Extract the [X, Y] coordinate from the center of the cell holding the provided text.  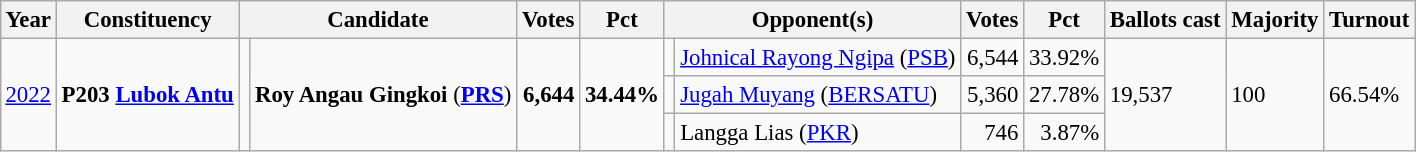
Majority [1275, 20]
Johnical Rayong Ngipa (PSB) [818, 57]
Langga Lias (PKR) [818, 133]
Turnout [1370, 20]
Ballots cast [1164, 20]
6,644 [548, 94]
27.78% [1064, 95]
19,537 [1164, 94]
Constituency [148, 20]
Candidate [378, 20]
3.87% [1064, 133]
66.54% [1370, 94]
Opponent(s) [812, 20]
Jugah Muyang (BERSATU) [818, 95]
746 [992, 133]
2022 [28, 94]
P203 Lubok Antu [148, 94]
6,544 [992, 57]
Year [28, 20]
Roy Angau Gingkoi (PRS) [384, 94]
100 [1275, 94]
33.92% [1064, 57]
5,360 [992, 95]
34.44% [622, 94]
